For the text-containing cell, return its midpoint in (X, Y) coordinate format. 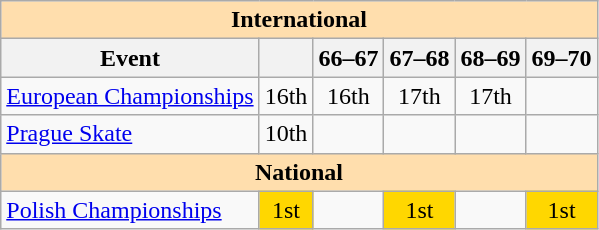
66–67 (348, 58)
69–70 (562, 58)
68–69 (490, 58)
European Championships (130, 96)
67–68 (420, 58)
International (299, 20)
Polish Championships (130, 210)
Prague Skate (130, 134)
National (299, 172)
Event (130, 58)
10th (286, 134)
